Extract the (X, Y) coordinate from the center of the cell holding the provided text.  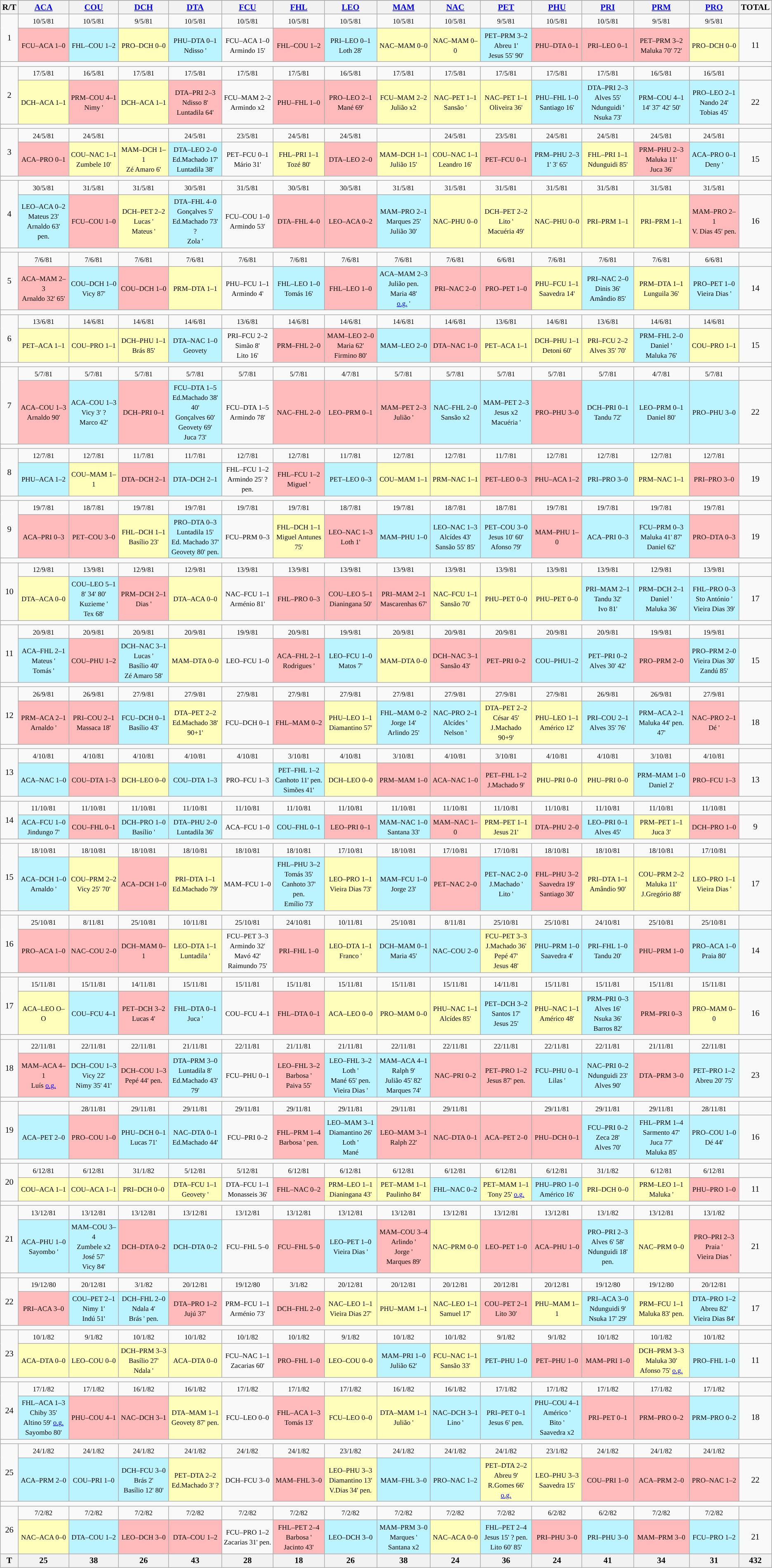
TOTAL (756, 7)
LEO–PRM 0–1 (351, 412)
LEO (351, 7)
DCH–PRO 1–0 (714, 827)
ACA–MAM 2–3Julião pen.Maria 48'o.g. ' (404, 288)
FCU–NAC 1–1Zacarias 60' (247, 1360)
FHL (299, 7)
DCH–PRO 1–0Basílio ' (144, 827)
PRM–ACA 2–1Arnaldo ' (43, 723)
FCU–DCH 0–1 (247, 723)
PRM–DTA 1–1Lunguila 36' (661, 288)
432 (756, 1561)
DTA–PHU 2–0 (557, 827)
ACA–MAM 2–3Arnaldo 32' 65' (43, 288)
PRO (714, 7)
PHU–COU 4–1 (94, 1418)
DCH–PHU 1–1Detoni 60' (557, 345)
COU–PET 2–1Nimy 1'Indú 51' (94, 1308)
COU–DCH 1–0Vicy 87' (94, 288)
FHL–PHU 3–2Saavedra 19'Santiago 30' (557, 884)
MAM–ACA 4–1Ralph 9'Julião 45' 82'Marques 74' (404, 1075)
MAM–FCU 1–0Jorge 23' (404, 884)
NAC–PRO 2–1Dé ' (714, 723)
PHU–LEO 1–1Américo 12' (557, 723)
PET–PRM 3–2Abreu 1'Jesus 55' 90' (506, 45)
PRO–PRI 2–3Alves 6' 58'Ndunguidi 18' pen. (608, 1247)
COU–PET 2–1Lito 30' (506, 1308)
FHL–FCU 1–2Armindo 25' ? pen. (247, 479)
COU–PHU1–2 (557, 661)
PET–MAM 1–1Tony 25' o.g. (506, 1189)
LEO–PHU 3–3Saavedra 15' (557, 1480)
PET–DTA 2–2Ed.Machado 3' ? (195, 1480)
PHU–FCU 1–1Armindo 4' (247, 288)
FCU–PHU 0–1Lilas ' (557, 1075)
DTA (195, 7)
DCH–PET 2–2Lucas 'Mateus ' (144, 221)
ACA–LEO 0–0 (351, 1013)
FCU–PET 3–3J.Machado 36'Pepé 47'Jesus 48' (506, 951)
PRO–DTA 0–3 (714, 536)
PRM–PRI 0–3Alves 16'Nsuka 36'Barros 82' (608, 1013)
DCH–PRI 0–1Tandu 72' (608, 412)
FCU–PRM 0–3 (247, 536)
COU–LEO 5–1 8' 34' 80'Kuzieme 'Tex 68' (94, 598)
ACA (43, 7)
PRO–DTA 0–3Luntadila 15'Ed. Machado 37'Geovety 80' pen. (195, 536)
PRO–PET 1–0Vieira Dias ' (714, 288)
PET–FHL 1–2J.Machado 9' (506, 780)
PET–COU 3–0Jesus 10' 60'Afonso 79' (506, 536)
PRO–PRM 2–0Vieira Dias 30'Zandú 85' (714, 661)
PRI–ACA 3–0 (43, 1308)
LEO–PHU 3–3Diamantino 13'V.Dias 34' pen. (351, 1480)
PET–FHL 1–2Canhoto 11' pen.Simões 41' (299, 780)
PRM–DCH 2–1Dias ' (144, 598)
MAM–ACA 4–1Luís o.g. (43, 1075)
MAM–PRI 1–0Julião 62' (404, 1360)
NAC–FHL 2–0 (299, 412)
7 (9, 405)
FHL–LEO 1–0 (351, 288)
DTA–LEO 2–0 (351, 159)
PRM (661, 7)
COU–LEO 5–1Dianingana 50' (351, 598)
PHU–FHL 1–0 (299, 102)
MAM (404, 7)
MAM–PRO 2–1V. Dias 45' pen. (714, 221)
COU–PRM 2–2Vicy 25' 70' (94, 884)
PRI–LEO 0–1 (608, 45)
PHU–COU 4–1Américo 'Bito 'Saavedra x2 (557, 1418)
DCH–FCU 3–0 (247, 1480)
FCU–COU 1–0 (94, 221)
FCU–PET 3–3Armindo 32'Mavó 42'Raimundo 75' (247, 951)
DCH–FCU 3–0Brás 2'Basílio 12' 80' (144, 1480)
COU (94, 7)
FCU–PRO 1–2Zacarias 31' pen. (247, 1537)
ACA–DCH 1–0 (144, 884)
PET–PRI 0–2 (506, 661)
41 (608, 1561)
NAC–FHL 2–0Sansão x2 (455, 412)
FHL–PET 2–4Jesus 15' ? pen.Lito 60' 85' (506, 1537)
MAM–FCU 1–0 (247, 884)
FCU–PHU 0–1 (247, 1075)
PET–MAM 1–1Paulinho 84' (404, 1189)
FHL–PRI 1–1Tozé 80' (299, 159)
NAC–PET 1–1Oliveira 36' (506, 102)
FHL–PHU 3–2Tomás 35'Canhoto 37' pen.Emílio 73' (299, 884)
4 (9, 215)
FHL–FCU 1–2Miguel ' (299, 479)
PET–PRM 3–2Maluka 70' 72' (661, 45)
MAM–PRO 2–1Marques 25'Julião 30' (404, 221)
MAM–PRM 3–0 (661, 1537)
DCH–NAC 3–1Sansão 43' (455, 661)
PRM–PHU 2–3Maluka 11'Juca 36' (661, 159)
LEO–DTA 1–1Franco ' (351, 951)
PRI–DTA 1–1Ed.Machado 79' (195, 884)
COU–PRM 2–2Maluka 11'J.Gregório 88' (661, 884)
PRI–DTA 1–1Amândio 90' (608, 884)
R/T (9, 7)
PHU–PRM 1–0Saavedra 4' (557, 951)
NAC–DCH 3–1 (144, 1418)
NAC–PRI 0–2 (455, 1075)
PET–NAC 2–0J.Machado 'Lito ' (506, 884)
PHU–DCH 0–1 (557, 1137)
NAC–PRO 2–1Alcídes 'Nelson ' (455, 723)
PET–PRI 0–2Alves 30' 42' (608, 661)
PRM–COU 4–1Nimy ' (94, 102)
T (9, 1561)
PRI–NAC 2–0 (455, 288)
COU–PHU 1–2 (94, 661)
MAM–COU 3–4Arlindo 'Jorge 'Marques 89' (404, 1247)
COU–NAC 1–1Leandro 16' (455, 159)
PRI–FCU 2–2Simão 8'Lito 16' (247, 345)
12 (9, 716)
FHL–DTA 0–1 (299, 1013)
FHL–PRO 0–3Sto António 'Vieira Dias 39' (714, 598)
NAC–FCU 1–1Arménio 81' (247, 598)
LEO–FHL 3–2Barbosa 'Paiva 55' (299, 1075)
FHL–MAM 0–2 (299, 723)
ACA–PRO 0–1Deny ' (714, 159)
PET–FCU 0–1 (506, 159)
FCU–PRI 0–2Zeca 28'Alves 70' (608, 1137)
DTA–MAM 1–1Julião ' (404, 1418)
PHU–NAC 1–1Américo 48' (557, 1013)
PHU–DTA 0–1Ndisso ' (195, 45)
PET–DCH 3–2Lucas 4' (144, 1013)
DTA–FCU 1–1Geovety ' (195, 1189)
PRO–COU 1–0Dé 44' (714, 1137)
FHL–PRO 0–3 (299, 598)
PET–NAC 2–0 (455, 884)
ACA–FHL 2–1Rodrigues ' (299, 661)
PRM–FHL 2–0Daniel 'Maluka 76' (661, 345)
DCH–NAC 3–1Lucas 'Basílio 40'Zé Amaro 58' (144, 661)
DTA–PET 2–2César 45'J.Machado 90+9' (506, 723)
DTA–PRO 1–2Abreu 82'Vieira Dias 84' (714, 1308)
FCU–PRO 1–2 (714, 1537)
DTA–FHL 4–0 (299, 221)
3 (9, 152)
COU–DCH 1–0 (144, 288)
PRM–COU 4–1 14' 37' 42' 50' (661, 102)
8 (9, 472)
PRO–PRI 2–3Praia 'Vieira Dias ' (714, 1247)
FCU–DTA 1–5Armindo 78' (247, 412)
DTA–PRI 2–3Ndisso 8'Luntadila 64' (195, 102)
FHL–PRI 1–1Ndunguidi 85' (608, 159)
FCU–MAM 2–2Armindo x2 (247, 102)
PRM–FCU 1–1Maluka 83' pen. (661, 1308)
LEO–PET 1–0Vieira Dias ' (351, 1247)
PRM–PET 1–1Juca 3' (661, 827)
DCH–PHU 1–1Brás 85' (144, 345)
1 (9, 38)
PRM–LEO 1–1Maluka ' (661, 1189)
PRO–PET 1–0 (506, 288)
LEO–PRI 0–1Alves 45' (608, 827)
PHU (557, 7)
PRI–FCU 2–2Alves 35' 70' (608, 345)
PET–DCH 3–2Santos 17'Jesus 25' (506, 1013)
PRO–COU 1–0 (94, 1137)
FCU–DCH 0–1Basílio 43' (144, 723)
FCU–DTA 1–5Ed.Machado 38' 40'Gonçalves 60'Geovety 69'Juca 73' (195, 412)
NAC–DTA 0–1 (455, 1137)
ACA–PRO 0–1 (43, 159)
LEO–MAM 3–1Diamantino 26'Loth 'Mané (351, 1137)
FHL–MAM 0–2Jorge 14'Arlindo 25' (404, 723)
NAC–FCU 1–1Sansão 70' (455, 598)
DTA–PRO 1–2Jujú 37' (195, 1308)
PRM–PHU 2–3 1' 3' 65' (557, 159)
LEO–FCU 1–0 (247, 661)
LEO–ACA 0–2Mateus 23'Arnaldo 63' pen. (43, 221)
LEO–MAM 3–1Ralph 22' (404, 1137)
FCU–MAM 2–2Julião x2 (404, 102)
ACA–LEO O–O (43, 1013)
LEO–PRI 0–1 (351, 827)
LEO–PET 1–0 (506, 1247)
PHU–DCH 0–1Lucas 71' (144, 1137)
PRM–DTA 1–1 (195, 288)
DTA–NAC 1–0Geovety (195, 345)
PRI–FHL 1–0 (299, 951)
DCH (144, 7)
PRM–ACA 2–1Maluka 44' pen. 47' (661, 723)
PRO–ACA 1–0 (43, 951)
5 (9, 281)
ACA–PHU 1–0 (557, 1247)
PRI–LEO 0–1Loth 28' (351, 45)
ACA–FCU 1–0 (247, 827)
FHL–ACA 1–3Tomás 13' (299, 1418)
LEO–DTA 1–1Luntadila ' (195, 951)
FCU–ACA 1–0Armindo 15' (247, 45)
FCU–PRM 0–3Maluka 41' 87'Daniel 62' (661, 536)
10 (9, 592)
2 (9, 95)
DTA–PET 2–2Ed.Machado 38' 90+1' (195, 723)
PRI–PET 0–1Jesus 6' pen. (506, 1418)
DCH–PRM 3–3Maluka 30'Afonso 75' o.g. (661, 1360)
FHL–PRM 1–4Barbosa ' pen. (299, 1137)
LEO–NAC 1–3Alcídes 43'Sansão 55' 85' (455, 536)
PRO–ACA 1–0Praia 80' (714, 951)
FHL–ACA 1–3Chiby 35'Altino 59' o.g.Sayombo 80' (43, 1418)
31 (714, 1561)
MAM–LEO 2–0 (404, 345)
FHL–PRM 1–4Sarmento 47'Juca 77'Maluka 85' (661, 1137)
NAC–DTA 0–1Ed.Machado 44' (195, 1137)
PRM–DCH 2–1Daniel 'Maluka 36' (661, 598)
6 (9, 338)
PET–FCU 0–1Mário 31' (247, 159)
PRM–PET 1–1Jesus 21' (506, 827)
20 (9, 1183)
PHU–FHL 1–0Santiago 16' (557, 102)
MAM–COU 3–4Zumbele x2José 57'Vicy 84' (94, 1247)
LEO–ACA 0–2 (351, 221)
PET–DTA 2–2Abreu 9'R.Gomes 66' o.g. (506, 1480)
ACA–PHU 1–0Sayombo ' (43, 1247)
FHL–DCH 1–1Miguel Antunes 75' (299, 536)
PHU–DTA 0–1 (557, 45)
NAC–LEO 1–1Samuel 17' (455, 1308)
ACA–DCH 1–0Arnaldo ' (43, 884)
LEO–PRM 0–1Daniel 80' (661, 412)
NAC–DCH 3–1Lino ' (455, 1418)
FCU (247, 7)
LEO–NAC 1–3Loth 1' (351, 536)
PHU–PRM 1–0 (661, 951)
PHU–PRO 1–0 (714, 1189)
PRI–MAM 2–1Tandu 32'Ivo 81' (608, 598)
PRI–NAC 2–0Dinis 36'Amândio 85' (608, 288)
FHL–DCH 1–1Basílio 23' (144, 536)
DCH–FHL 2–0 (299, 1308)
DCH–PRI 0–1 (144, 412)
DCH–PET 2–2Lito 'Macuéria 49' (506, 221)
MAM–PRM 3–0Marques 'Santana x2 (404, 1537)
ACA–COU 1–3Arnaldo 90' (43, 412)
DTA–FCU 1–1Monasseis 36' (247, 1189)
MAM–PRI 1–0 (608, 1360)
36 (506, 1561)
LEO–FCU 1–0Matos 7' (351, 661)
FHL–LEO 1–0Tomás 16' (299, 288)
MAM–NAC 1–0Santana 33' (404, 827)
PRI–COU 2–1Massaca 18' (94, 723)
PRI–PET 0–1 (608, 1418)
ACA–COU 1–3Vicy 3' ?Marco 42' (94, 412)
PRO–PRM 2–0 (661, 661)
DCH–PRM 3–3Basílio 27'Ndala ' (144, 1360)
FHL–DTA 0–1Juca ' (195, 1013)
DCH–MAM 0–1Maria 45' (404, 951)
PRI–MAM 2–1Mascarenhas 67' (404, 598)
PHU–NAC 1–1Alcídes 85' (455, 1013)
43 (195, 1561)
DTA–PHU 2–0Luntadila 36' (195, 827)
PRI–COU 2–1Alves 35' 76' (608, 723)
PRM–FCU 1–1Arménio 73' (247, 1308)
DCH–MAM 0–1 (144, 951)
PRM–MAM 1–0Daniel 2' (661, 780)
LEO–PRO 1–1Vieira Dias 73' (351, 884)
DTA–PRM 3–0 (661, 1075)
FCU–PRI 0–2 (247, 1137)
ACA–FCU 1–0Jindungo 7' (43, 827)
PET–PRO 1–2Jesus 87' pen. (506, 1075)
COU–NAC 1–1Zumbele 10' (94, 159)
NAC (455, 7)
PRO–LEO 2–1Nando 24'Tobias 45' (714, 102)
28 (247, 1561)
PET–PRO 1–2Abreu 20' 75' (714, 1075)
DTA–PRI 2–3Alves 55'Ndunguidi 'Nsuka 73' (608, 102)
FCU–COU 1–0Armindo 53' (247, 221)
DTA–FHL 4–0Gonçalves 5'Ed.Machado 73' ?Zola ' (195, 221)
FCU–NAC 1–1Sansão 33' (455, 1360)
DTA–LEO 2–0Ed.Machado 17'Luntadila 38' (195, 159)
PRM–MAM 1–0 (404, 780)
DCH–FHL 2–0Ndala 4'Brás ' pen. (144, 1308)
DTA–MAM 1–1Geovety 87' pen. (195, 1418)
FHL–PET 2–4Barbosa 'Jacinto 43' (299, 1537)
PHU–PRO 1–0Américo 16' (557, 1189)
FCU–ACA 1–0 (43, 45)
LEO–PRO 1–1Vieira Dias ' (714, 884)
MAM–NAC 1–0 (455, 827)
MAM–DCH 1–1Zé Amaro 6' (144, 159)
PHU–LEO 1–1Diamantino 57' (351, 723)
LEO–FHL 3–2Loth 'Mané 65' pen.Vieira Dias ' (351, 1075)
DTA–NAC 1–0 (455, 345)
NAC–LEO 1–1Vieira Dias 27' (351, 1308)
PHU–FCU 1–1Saavedra 14' (557, 288)
NAC–PRI 0–2Ndunguidi 23'Alves 90' (608, 1075)
PRO–LEO 2–1Mané 69' (351, 102)
NAC–PET 1–1Sansão ' (455, 102)
34 (661, 1561)
PET (506, 7)
DCH–COU 1–3Vicy 22'Nimy 35' 41' (94, 1075)
PRM–LEO 1–1Dianingana 43' (351, 1189)
MAM–DCH 1–1Julião 15' (404, 159)
PET–COU 3–0 (94, 536)
PRI (608, 7)
DCH–COU 1–3Pepé 44' pen. (144, 1075)
PRI–FHL 1–0Tandu 20' (608, 951)
DTA–PRM 3–0Luntadila 8'Ed.Machado 43' 79' (195, 1075)
MAM–PET 2–3Jesus x2Macuéria ' (506, 412)
MAM–PET 2–3Julião ' (404, 412)
PRI–ACA 3–0Ndunguidi 9'Nsuka 17' 29' (608, 1308)
PRM–PRI 0–3 (661, 1013)
MAM–LEO 2–0Maria 62'Firmino 80' (351, 345)
ACA–FHL 2–1Mateus 'Tomás ' (43, 661)
PRM–FHL 2–0 (299, 345)
